Detect which cell encompasses the target text, then output its [x, y] center coordinate. 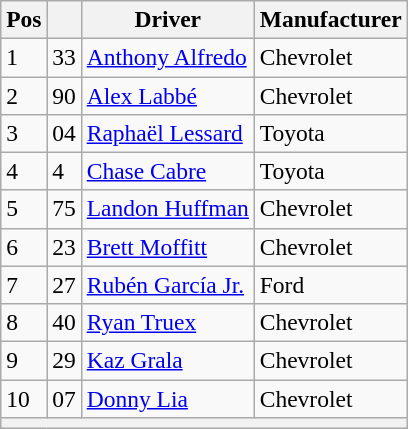
6 [24, 247]
27 [64, 285]
Anthony Alfredo [168, 57]
2 [24, 95]
1 [24, 57]
5 [24, 209]
29 [64, 360]
75 [64, 209]
04 [64, 133]
Brett Moffitt [168, 247]
Donny Lia [168, 398]
Kaz Grala [168, 360]
Rubén García Jr. [168, 285]
Chase Cabre [168, 171]
10 [24, 398]
40 [64, 322]
Manufacturer [330, 19]
33 [64, 57]
Landon Huffman [168, 209]
Pos [24, 19]
9 [24, 360]
Alex Labbé [168, 95]
90 [64, 95]
Driver [168, 19]
Raphaël Lessard [168, 133]
3 [24, 133]
Ford [330, 285]
Ryan Truex [168, 322]
23 [64, 247]
7 [24, 285]
07 [64, 398]
8 [24, 322]
